Scan for the cell matching the given text and deliver its (X, Y) coordinate at center. 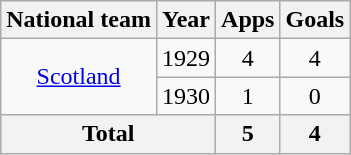
Scotland (79, 77)
Year (186, 20)
5 (248, 134)
1 (248, 96)
0 (315, 96)
1930 (186, 96)
Apps (248, 20)
Total (108, 134)
1929 (186, 58)
National team (79, 20)
Goals (315, 20)
